Return [X, Y] of the center of cell containing provided text 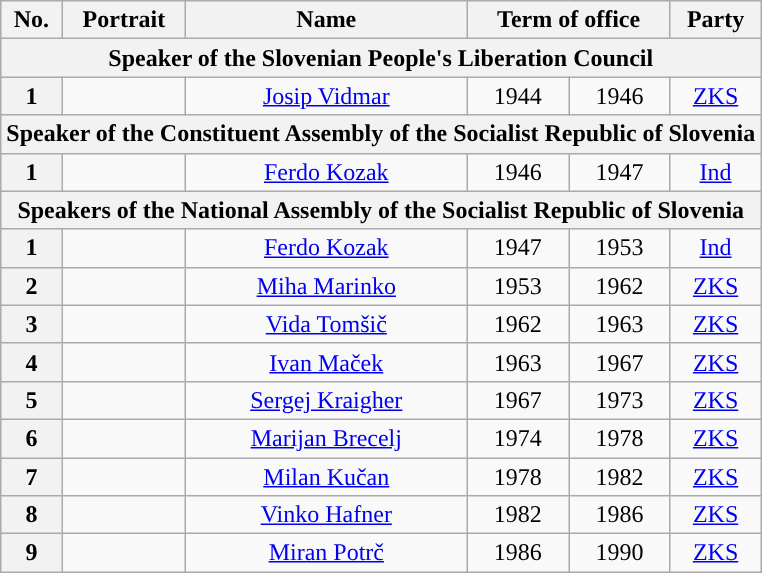
5 [32, 400]
Vida Tomšič [326, 324]
1974 [518, 438]
Term of office [569, 20]
1973 [620, 400]
Miha Marinko [326, 286]
Sergej Kraigher [326, 400]
Milan Kučan [326, 477]
Speakers of the National Assembly of the Socialist Republic of Slovenia [381, 210]
1944 [518, 96]
Miran Potrč [326, 553]
3 [32, 324]
8 [32, 515]
Ivan Maček [326, 362]
Portrait [124, 20]
Speaker of the Constituent Assembly of the Socialist Republic of Slovenia [381, 134]
No. [32, 20]
1990 [620, 553]
Speaker of the Slovenian People's Liberation Council [381, 58]
Party [715, 20]
Marijan Brecelj [326, 438]
Josip Vidmar [326, 96]
6 [32, 438]
7 [32, 477]
Vinko Hafner [326, 515]
2 [32, 286]
4 [32, 362]
9 [32, 553]
Name [326, 20]
